Extract the [X, Y] coordinate from the center of the cell holding the provided text.  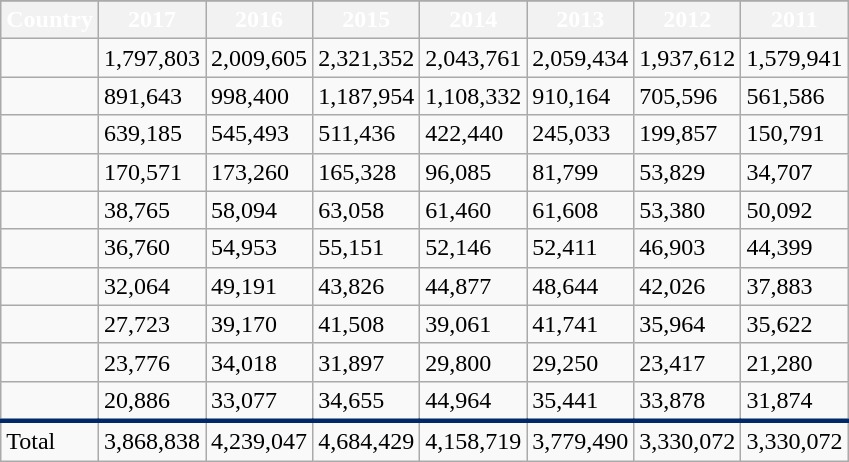
1,797,803 [152, 58]
29,250 [580, 362]
43,826 [366, 286]
2,043,761 [474, 58]
49,191 [260, 286]
55,151 [366, 248]
2,059,434 [580, 58]
2,009,605 [260, 58]
2017 [152, 20]
2011 [794, 20]
170,571 [152, 172]
41,741 [580, 324]
38,765 [152, 210]
29,800 [474, 362]
31,897 [366, 362]
35,964 [688, 324]
639,185 [152, 134]
27,723 [152, 324]
998,400 [260, 96]
35,441 [580, 401]
61,608 [580, 210]
1,187,954 [366, 96]
21,280 [794, 362]
34,018 [260, 362]
81,799 [580, 172]
41,508 [366, 324]
46,903 [688, 248]
34,707 [794, 172]
245,033 [580, 134]
39,061 [474, 324]
173,260 [260, 172]
199,857 [688, 134]
545,493 [260, 134]
63,058 [366, 210]
31,874 [794, 401]
910,164 [580, 96]
Country [50, 20]
33,878 [688, 401]
44,399 [794, 248]
32,064 [152, 286]
23,776 [152, 362]
36,760 [152, 248]
2012 [688, 20]
53,829 [688, 172]
4,158,719 [474, 441]
1,108,332 [474, 96]
42,026 [688, 286]
44,964 [474, 401]
561,586 [794, 96]
61,460 [474, 210]
52,146 [474, 248]
705,596 [688, 96]
2013 [580, 20]
150,791 [794, 134]
3,868,838 [152, 441]
2014 [474, 20]
34,655 [366, 401]
33,077 [260, 401]
1,937,612 [688, 58]
422,440 [474, 134]
96,085 [474, 172]
891,643 [152, 96]
39,170 [260, 324]
54,953 [260, 248]
165,328 [366, 172]
58,094 [260, 210]
511,436 [366, 134]
37,883 [794, 286]
Total [50, 441]
2,321,352 [366, 58]
52,411 [580, 248]
50,092 [794, 210]
20,886 [152, 401]
44,877 [474, 286]
4,239,047 [260, 441]
1,579,941 [794, 58]
23,417 [688, 362]
35,622 [794, 324]
53,380 [688, 210]
4,684,429 [366, 441]
3,779,490 [580, 441]
48,644 [580, 286]
2015 [366, 20]
2016 [260, 20]
